Search for the cell housing the specified text and yield its [x, y] center coordinate. 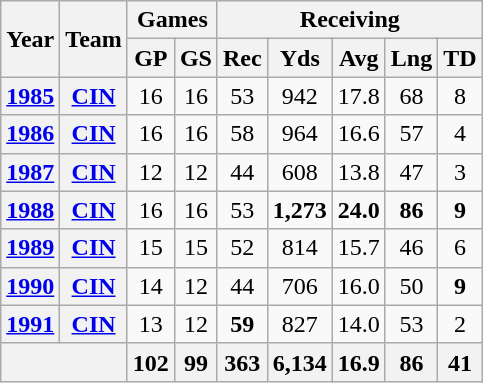
942 [300, 96]
14.0 [358, 324]
Yds [300, 58]
1986 [30, 134]
2 [460, 324]
1991 [30, 324]
Avg [358, 58]
Lng [411, 58]
1,273 [300, 210]
47 [411, 172]
41 [460, 362]
814 [300, 248]
14 [150, 286]
16.6 [358, 134]
68 [411, 96]
1988 [30, 210]
363 [242, 362]
102 [150, 362]
16.9 [358, 362]
8 [460, 96]
99 [196, 362]
GP [150, 58]
6 [460, 248]
1985 [30, 96]
17.8 [358, 96]
Rec [242, 58]
TD [460, 58]
6,134 [300, 362]
58 [242, 134]
GS [196, 58]
1989 [30, 248]
608 [300, 172]
706 [300, 286]
13.8 [358, 172]
24.0 [358, 210]
1990 [30, 286]
16.0 [358, 286]
57 [411, 134]
4 [460, 134]
Receiving [350, 20]
Games [172, 20]
50 [411, 286]
46 [411, 248]
827 [300, 324]
13 [150, 324]
Team [94, 39]
15.7 [358, 248]
52 [242, 248]
Year [30, 39]
59 [242, 324]
964 [300, 134]
3 [460, 172]
1987 [30, 172]
